Return (X, Y) of the center of cell containing provided text 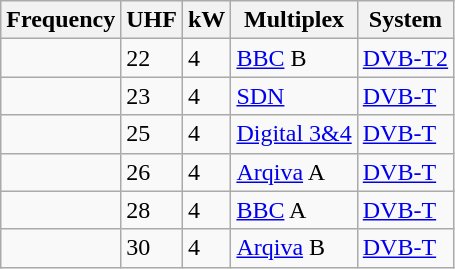
30 (152, 248)
Arqiva A (294, 172)
SDN (294, 96)
28 (152, 210)
System (405, 20)
Multiplex (294, 20)
23 (152, 96)
DVB-T2 (405, 58)
25 (152, 134)
22 (152, 58)
26 (152, 172)
kW (206, 20)
Digital 3&4 (294, 134)
BBC B (294, 58)
Arqiva B (294, 248)
Frequency (61, 20)
UHF (152, 20)
BBC A (294, 210)
